Provide the (x, y) coordinate of the cell's center where the given text is located.  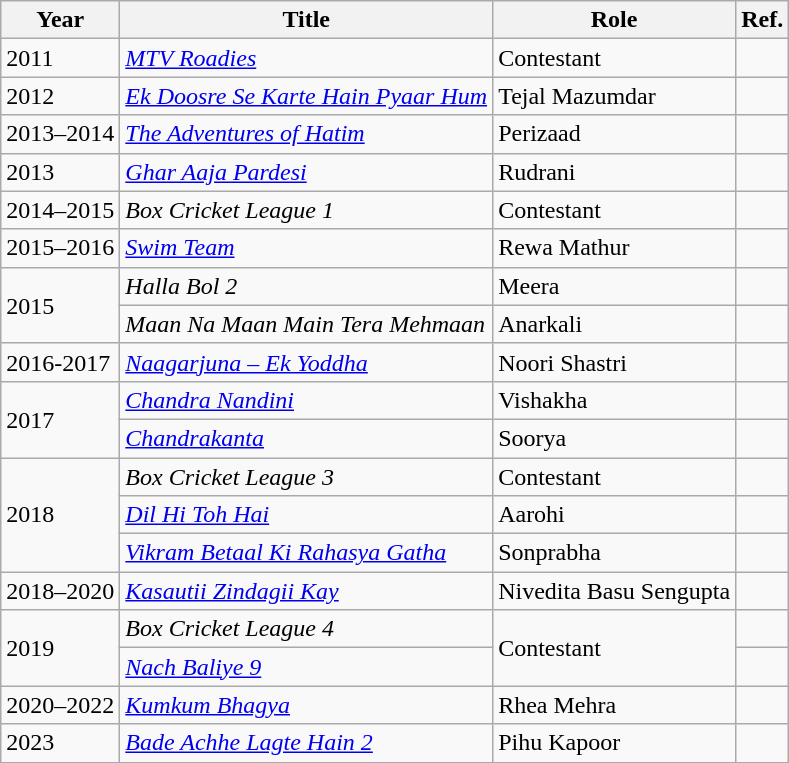
Bade Achhe Lagte Hain 2 (306, 743)
Vikram Betaal Ki Rahasya Gatha (306, 553)
Rudrani (614, 172)
Box Cricket League 4 (306, 629)
Anarkali (614, 324)
Chandrakanta (306, 438)
2023 (60, 743)
Maan Na Maan Main Tera Mehmaan (306, 324)
Box Cricket League 3 (306, 477)
Rhea Mehra (614, 705)
The Adventures of Hatim (306, 134)
Aarohi (614, 515)
Meera (614, 286)
Ghar Aaja Pardesi (306, 172)
Nach Baliye 9 (306, 667)
Rewa Mathur (614, 248)
2018–2020 (60, 591)
Soorya (614, 438)
2019 (60, 648)
Title (306, 20)
Kumkum Bhagya (306, 705)
Vishakha (614, 400)
2020–2022 (60, 705)
Year (60, 20)
2014–2015 (60, 210)
Dil Hi Toh Hai (306, 515)
Naagarjuna – Ek Yoddha (306, 362)
Tejal Mazumdar (614, 96)
Chandra Nandini (306, 400)
2016-2017 (60, 362)
2013 (60, 172)
MTV Roadies (306, 58)
Box Cricket League 1 (306, 210)
2017 (60, 419)
Perizaad (614, 134)
Ref. (762, 20)
2015–2016 (60, 248)
Sonprabha (614, 553)
2018 (60, 515)
2012 (60, 96)
Kasautii Zindagii Kay (306, 591)
Nivedita Basu Sengupta (614, 591)
2013–2014 (60, 134)
Role (614, 20)
Halla Bol 2 (306, 286)
Ek Doosre Se Karte Hain Pyaar Hum (306, 96)
Noori Shastri (614, 362)
2011 (60, 58)
2015 (60, 305)
Swim Team (306, 248)
Pihu Kapoor (614, 743)
